Capture the cell that displays the provided text and extract its [X, Y] central coordinate. 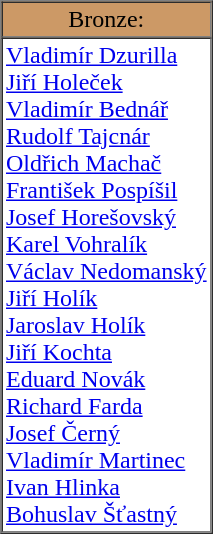
Bronze: [107, 20]
